Detect which cell encompasses the target text, then output its [x, y] center coordinate. 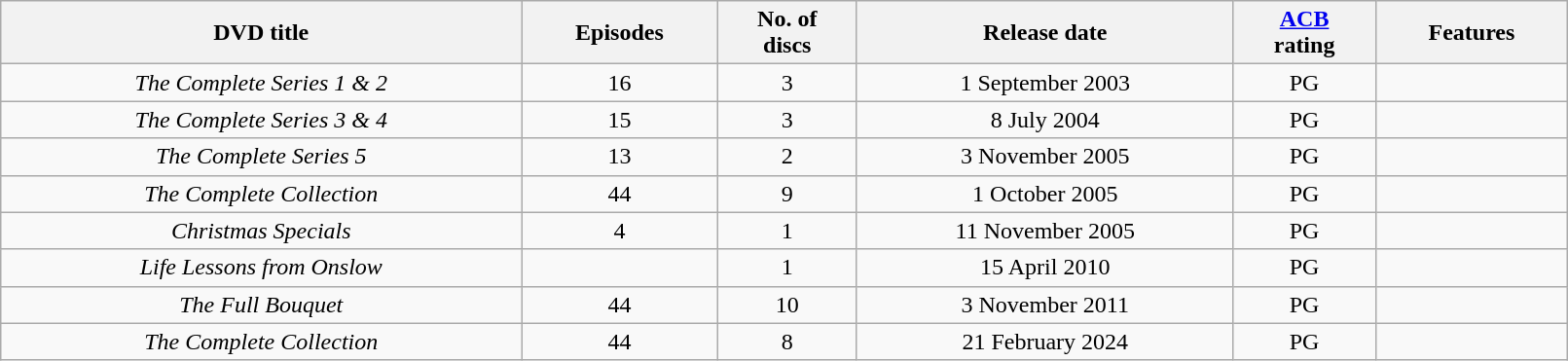
16 [619, 83]
15 [619, 120]
1 October 2005 [1045, 194]
The Complete Series 3 & 4 [261, 120]
10 [786, 305]
Release date [1045, 33]
8 [786, 342]
3 November 2011 [1045, 305]
13 [619, 157]
The Full Bouquet [261, 305]
Episodes [619, 33]
11 November 2005 [1045, 231]
3 November 2005 [1045, 157]
8 July 2004 [1045, 120]
Christmas Specials [261, 231]
Features [1472, 33]
2 [786, 157]
Life Lessons from Onslow [261, 268]
The Complete Series 1 & 2 [261, 83]
21 February 2024 [1045, 342]
DVD title [261, 33]
4 [619, 231]
1 September 2003 [1045, 83]
No. ofdiscs [786, 33]
ACBrating [1304, 33]
The Complete Series 5 [261, 157]
9 [786, 194]
15 April 2010 [1045, 268]
